Search for the cell housing the specified text and yield its [x, y] center coordinate. 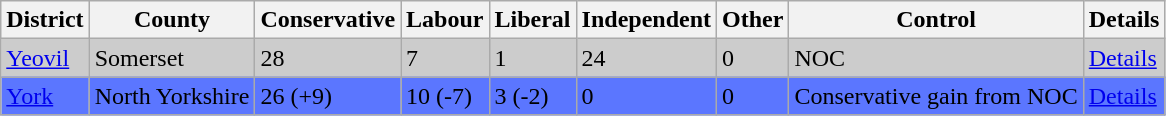
24 [646, 58]
Other [753, 20]
28 [328, 58]
District [45, 20]
7 [445, 58]
York [45, 96]
North Yorkshire [172, 96]
Control [936, 20]
Independent [646, 20]
3 (-2) [532, 96]
10 (-7) [445, 96]
1 [532, 58]
Labour [445, 20]
County [172, 20]
Somerset [172, 58]
26 (+9) [328, 96]
Yeovil [45, 58]
Liberal [532, 20]
Conservative gain from NOC [936, 96]
Conservative [328, 20]
NOC [936, 58]
